From the cell containing the given text, extract its center point as [x, y] coordinate. 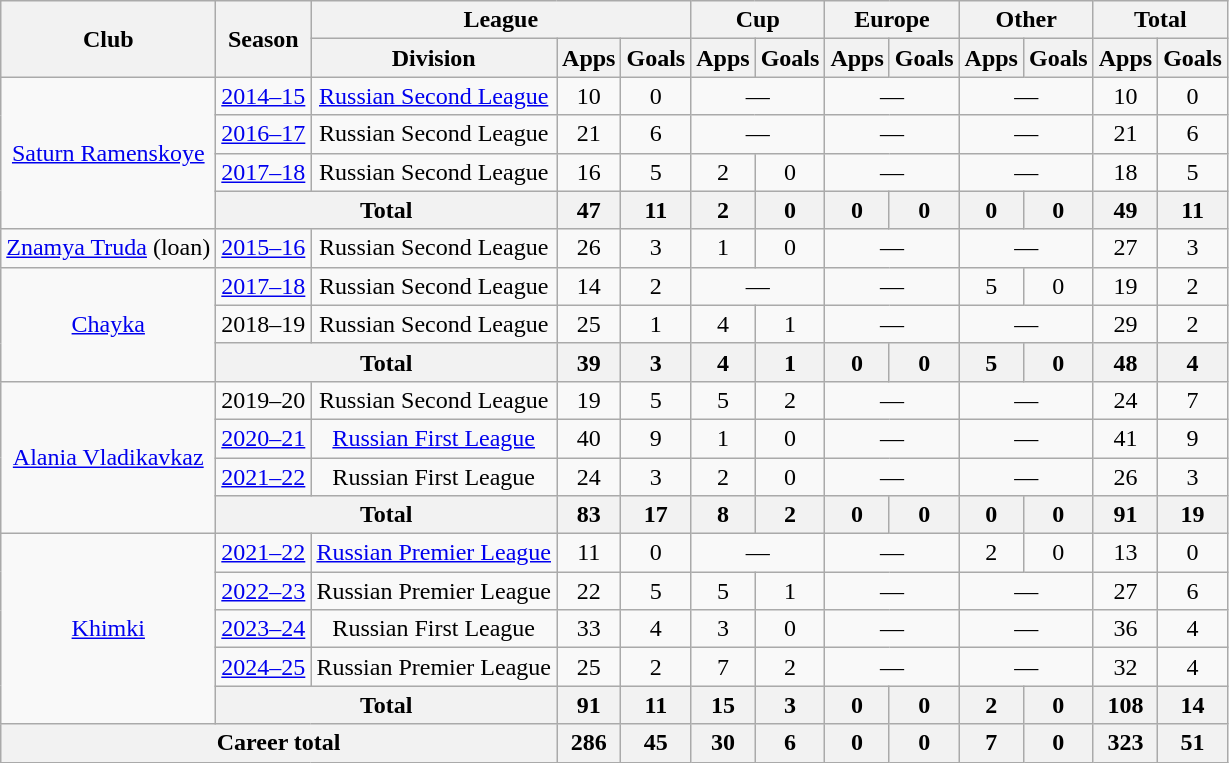
2019–20 [264, 400]
League [501, 20]
2024–25 [264, 667]
Alania Vladikavkaz [108, 457]
48 [1125, 362]
40 [589, 438]
Season [264, 39]
17 [656, 515]
Znamya Truda (loan) [108, 248]
2016–17 [264, 134]
8 [723, 515]
49 [1125, 210]
Khimki [108, 629]
Division [434, 58]
Career total [279, 743]
30 [723, 743]
32 [1125, 667]
16 [589, 172]
39 [589, 362]
Europe [892, 20]
22 [589, 591]
2022–23 [264, 591]
Club [108, 39]
Cup [758, 20]
83 [589, 515]
2020–21 [264, 438]
47 [589, 210]
41 [1125, 438]
13 [1125, 553]
108 [1125, 705]
Chayka [108, 324]
45 [656, 743]
36 [1125, 629]
2018–19 [264, 324]
323 [1125, 743]
18 [1125, 172]
2023–24 [264, 629]
15 [723, 705]
Saturn Ramenskoye [108, 153]
2014–15 [264, 96]
33 [589, 629]
Other [1026, 20]
2015–16 [264, 248]
51 [1193, 743]
29 [1125, 324]
286 [589, 743]
